Return the (x, y) coordinate for the center point of the cell that contains the specified text.  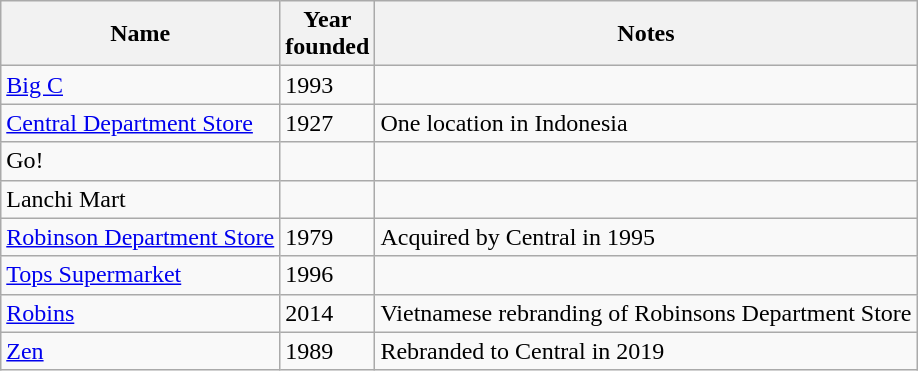
Tops Supermarket (140, 275)
Central Department Store (140, 123)
2014 (328, 313)
One location in Indonesia (646, 123)
Yearfounded (328, 34)
1979 (328, 237)
Zen (140, 351)
1927 (328, 123)
Lanchi Mart (140, 199)
1993 (328, 85)
1989 (328, 351)
Vietnamese rebranding of Robinsons Department Store (646, 313)
Notes (646, 34)
Rebranded to Central in 2019 (646, 351)
1996 (328, 275)
Go! (140, 161)
Robinson Department Store (140, 237)
Robins (140, 313)
Name (140, 34)
Acquired by Central in 1995 (646, 237)
Big C (140, 85)
